Determine the (X, Y) coordinate at the center of the cell enclosing the given text.  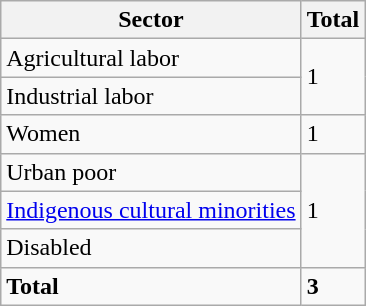
Agricultural labor (151, 58)
Industrial labor (151, 96)
Sector (151, 20)
Urban poor (151, 172)
Indigenous cultural minorities (151, 210)
3 (333, 286)
Women (151, 134)
Disabled (151, 248)
